Return (x, y) of the center of cell containing provided text 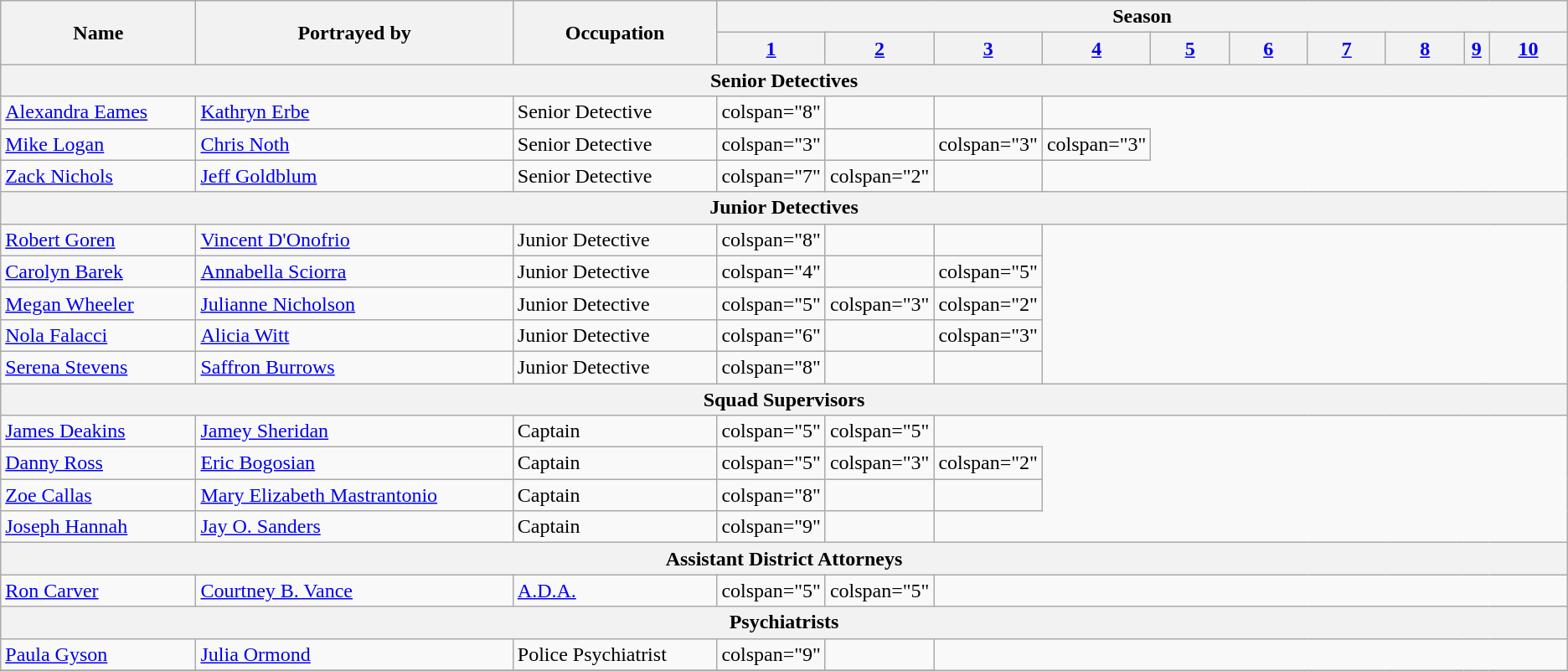
3 (988, 49)
Courtney B. Vance (354, 591)
Squad Supervisors (784, 400)
Ron Carver (99, 591)
Mary Elizabeth Mastrantonio (354, 495)
5 (1190, 49)
Assistant District Attorneys (784, 559)
1 (771, 49)
Jay O. Sanders (354, 527)
Police Psychiatrist (615, 654)
Jeff Goldblum (354, 176)
Julia Ormond (354, 654)
4 (1096, 49)
Robert Goren (99, 240)
colspan="6" (771, 335)
Carolyn Barek (99, 271)
Megan Wheeler (99, 303)
Senior Detectives (784, 80)
A.D.A. (615, 591)
Junior Detectives (784, 208)
Portrayed by (354, 33)
Psychiatrists (784, 622)
Alexandra Eames (99, 112)
Name (99, 33)
Julianne Nicholson (354, 303)
Zoe Callas (99, 495)
Chris Noth (354, 144)
James Deakins (99, 431)
8 (1425, 49)
Saffron Burrows (354, 367)
Occupation (615, 33)
6 (1268, 49)
Vincent D'Onofrio (354, 240)
Eric Bogosian (354, 463)
7 (1347, 49)
Nola Falacci (99, 335)
Paula Gyson (99, 654)
9 (1477, 49)
Season (1142, 17)
Serena Stevens (99, 367)
Jamey Sheridan (354, 431)
Annabella Sciorra (354, 271)
colspan="4" (771, 271)
10 (1529, 49)
Joseph Hannah (99, 527)
Danny Ross (99, 463)
Mike Logan (99, 144)
2 (879, 49)
Alicia Witt (354, 335)
Zack Nichols (99, 176)
Kathryn Erbe (354, 112)
colspan="7" (771, 176)
